Provide the [x, y] coordinate of the cell's center where the given text is located.  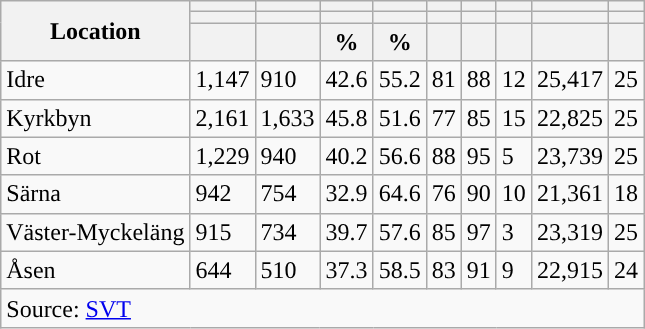
55.2 [400, 80]
Åsen [96, 270]
39.7 [346, 232]
734 [288, 232]
51.6 [400, 118]
Location [96, 31]
24 [626, 270]
40.2 [346, 156]
21,361 [570, 194]
Kyrkbyn [96, 118]
3 [514, 232]
Väster-Myckeläng [96, 232]
23,319 [570, 232]
32.9 [346, 194]
42.6 [346, 80]
83 [444, 270]
644 [222, 270]
57.6 [400, 232]
76 [444, 194]
22,915 [570, 270]
25,417 [570, 80]
Särna [96, 194]
Source: SVT [322, 308]
23,739 [570, 156]
37.3 [346, 270]
56.6 [400, 156]
90 [478, 194]
91 [478, 270]
Rot [96, 156]
910 [288, 80]
15 [514, 118]
77 [444, 118]
58.5 [400, 270]
45.8 [346, 118]
22,825 [570, 118]
2,161 [222, 118]
Idre [96, 80]
754 [288, 194]
510 [288, 270]
12 [514, 80]
1,633 [288, 118]
97 [478, 232]
18 [626, 194]
1,229 [222, 156]
1,147 [222, 80]
10 [514, 194]
942 [222, 194]
64.6 [400, 194]
81 [444, 80]
9 [514, 270]
915 [222, 232]
95 [478, 156]
940 [288, 156]
5 [514, 156]
